From the cell containing the given text, extract its center point as [x, y] coordinate. 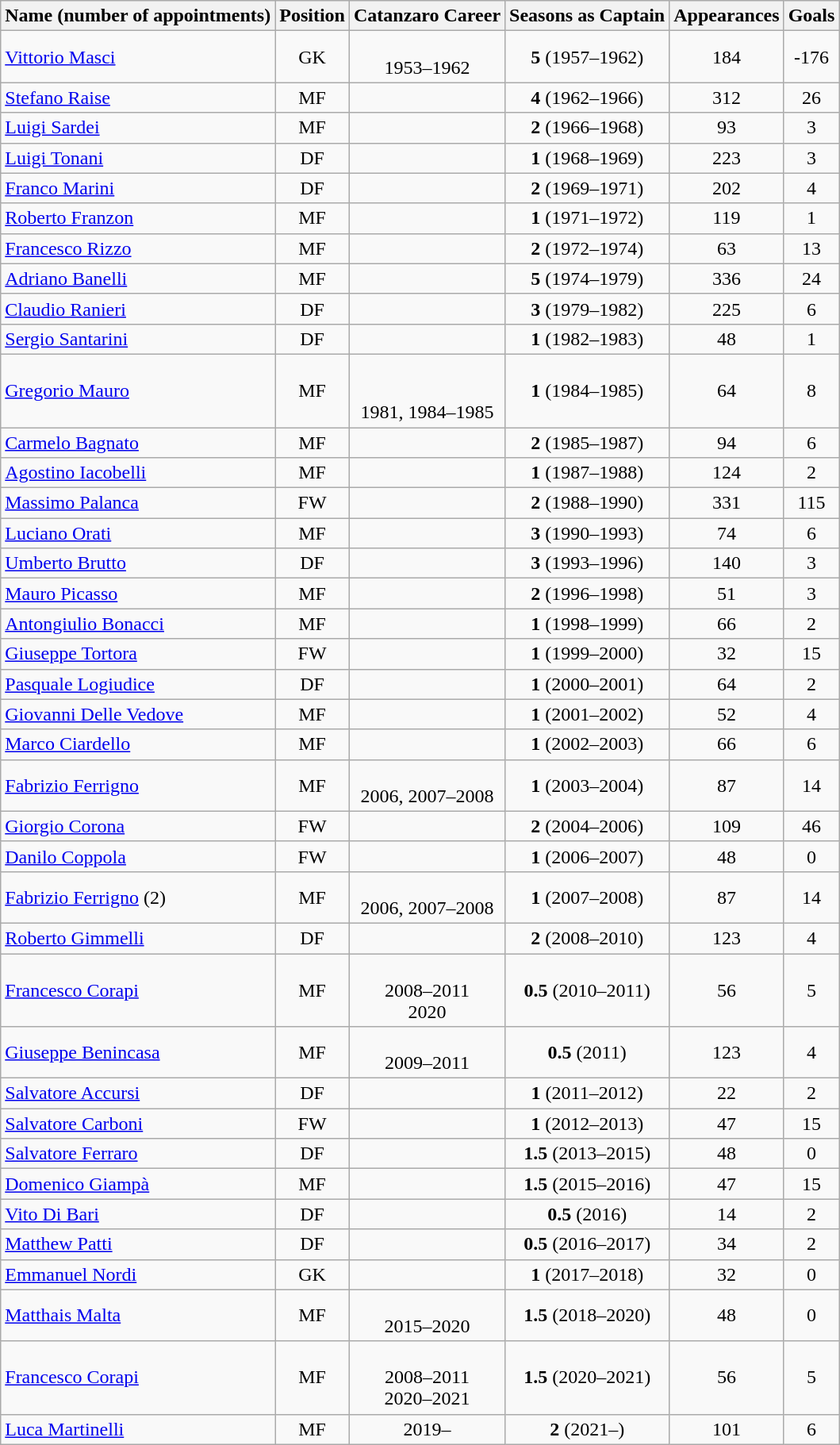
1981, 1984–1985 [427, 390]
2 (2004–2006) [587, 826]
Emmanuel Nordi [138, 1274]
202 [727, 188]
Salvatore Ferraro [138, 1154]
Salvatore Carboni [138, 1124]
2 (1966–1968) [587, 128]
1 (1987–1988) [587, 473]
Salvatore Accursi [138, 1093]
Luigi Tonani [138, 158]
2 (1996–1998) [587, 594]
Mauro Picasso [138, 594]
94 [727, 442]
2 (1988–1990) [587, 503]
Marco Ciardello [138, 744]
2008–20112020 [427, 990]
331 [727, 503]
Name (number of appointments) [138, 16]
0.5 (2016–2017) [587, 1244]
2 (1969–1971) [587, 188]
46 [811, 826]
1 (2002–2003) [587, 744]
24 [811, 279]
2015–2020 [427, 1316]
Vito Di Bari [138, 1214]
184 [727, 57]
1 (1982–1983) [587, 339]
Matthais Malta [138, 1316]
225 [727, 309]
124 [727, 473]
1.5 (2013–2015) [587, 1154]
Pasquale Logiudice [138, 684]
223 [727, 158]
1 (1971–1972) [587, 218]
1 (2000–2001) [587, 684]
1953–1962 [427, 57]
3 (1990–1993) [587, 533]
5 (1957–1962) [587, 57]
3 (1993–1996) [587, 563]
4 (1962–1966) [587, 98]
74 [727, 533]
Seasons as Captain [587, 16]
52 [727, 714]
140 [727, 563]
1.5 (2018–2020) [587, 1316]
Carmelo Bagnato [138, 442]
Giovanni Delle Vedove [138, 714]
1 (2003–2004) [587, 786]
3 (1979–1982) [587, 309]
Catanzaro Career [427, 16]
Massimo Palanca [138, 503]
Antongiulio Bonacci [138, 624]
63 [727, 248]
1 (2011–2012) [587, 1093]
Danilo Coppola [138, 856]
1 (2007–2008) [587, 897]
26 [811, 98]
13 [811, 248]
Fabrizio Ferrigno (2) [138, 897]
1 (1984–1985) [587, 390]
Fabrizio Ferrigno [138, 786]
Vittorio Masci [138, 57]
1 (2012–2013) [587, 1124]
Matthew Patti [138, 1244]
Roberto Franzon [138, 218]
Sergio Santarini [138, 339]
Luigi Sardei [138, 128]
Goals [811, 16]
1.5 (2015–2016) [587, 1184]
109 [727, 826]
2009–2011 [427, 1052]
Appearances [727, 16]
Roberto Gimmelli [138, 938]
119 [727, 218]
2019– [427, 1429]
Giorgio Corona [138, 826]
2 (2021–) [587, 1429]
2008–20112020–2021 [427, 1378]
312 [727, 98]
101 [727, 1429]
Franco Marini [138, 188]
Umberto Brutto [138, 563]
Luciano Orati [138, 533]
Agostino Iacobelli [138, 473]
2 (1985–1987) [587, 442]
2 (1972–1974) [587, 248]
115 [811, 503]
93 [727, 128]
Claudio Ranieri [138, 309]
5 (1974–1979) [587, 279]
1 (1998–1999) [587, 624]
0.5 (2016) [587, 1214]
Stefano Raise [138, 98]
Gregorio Mauro [138, 390]
34 [727, 1244]
Giuseppe Tortora [138, 654]
Luca Martinelli [138, 1429]
Giuseppe Benincasa [138, 1052]
8 [811, 390]
22 [727, 1093]
336 [727, 279]
Domenico Giampà [138, 1184]
1 (2006–2007) [587, 856]
0.5 (2010–2011) [587, 990]
1 (2001–2002) [587, 714]
Position [313, 16]
1 (1999–2000) [587, 654]
-176 [811, 57]
Adriano Banelli [138, 279]
1 (1968–1969) [587, 158]
2 (2008–2010) [587, 938]
0.5 (2011) [587, 1052]
Francesco Rizzo [138, 248]
51 [727, 594]
1 (2017–2018) [587, 1274]
1.5 (2020–2021) [587, 1378]
